Find where the given text appears and provide that cell's center as (x, y) coordinate. 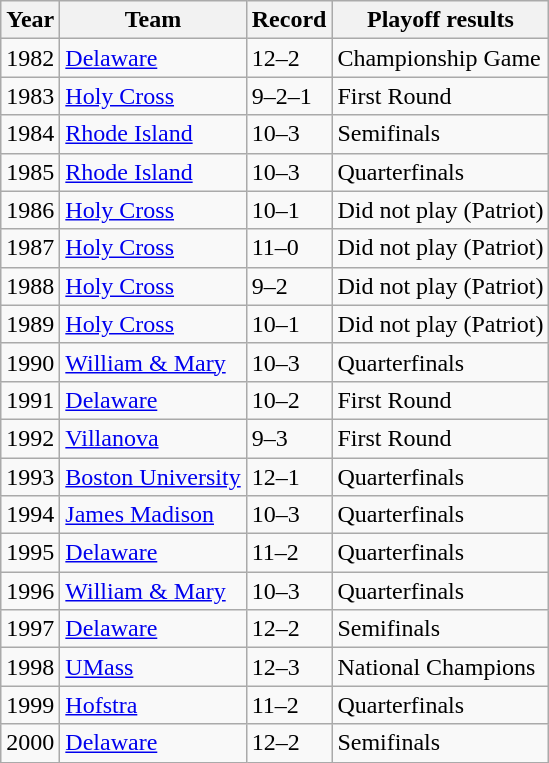
1995 (30, 553)
Team (153, 20)
9–2–1 (289, 96)
1994 (30, 515)
Boston University (153, 477)
12–1 (289, 477)
9–2 (289, 286)
Playoff results (440, 20)
1985 (30, 172)
1991 (30, 400)
1997 (30, 629)
Hofstra (153, 705)
10–2 (289, 400)
National Champions (440, 667)
1998 (30, 667)
9–3 (289, 438)
1983 (30, 96)
1996 (30, 591)
1984 (30, 134)
2000 (30, 743)
1993 (30, 477)
12–3 (289, 667)
Year (30, 20)
Record (289, 20)
1999 (30, 705)
1990 (30, 362)
James Madison (153, 515)
Villanova (153, 438)
Championship Game (440, 58)
1987 (30, 248)
UMass (153, 667)
1989 (30, 324)
1992 (30, 438)
11–0 (289, 248)
1988 (30, 286)
1982 (30, 58)
1986 (30, 210)
